Return the (X, Y) coordinate for the center point of the cell that contains the specified text.  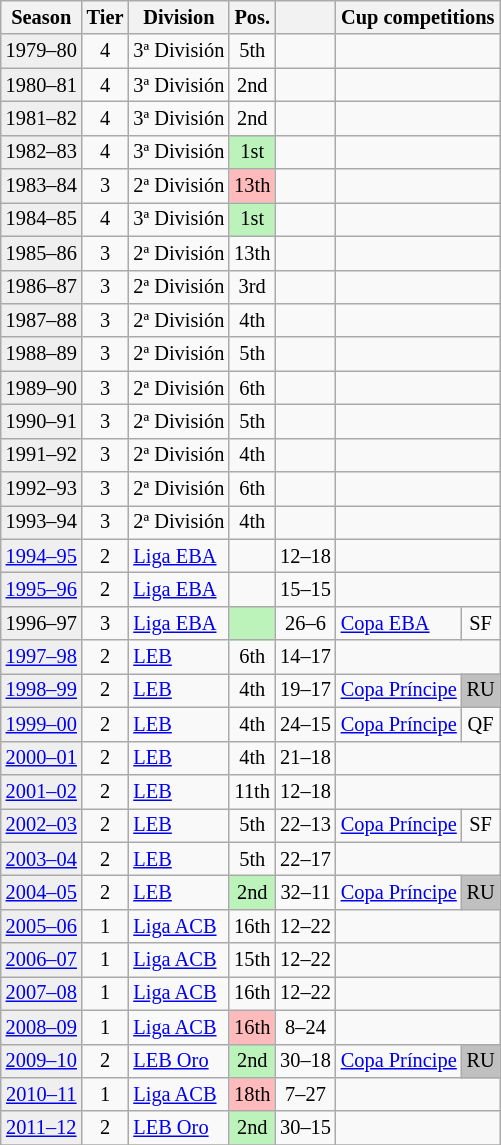
1990–91 (42, 421)
30–15 (306, 1128)
2006–07 (42, 960)
19–17 (306, 690)
26–6 (306, 623)
Cup competitions (418, 17)
1994–95 (42, 556)
2003–04 (42, 859)
Division (178, 17)
Tier (106, 17)
2005–06 (42, 926)
1993–94 (42, 522)
QF (481, 724)
1984–85 (42, 219)
1988–89 (42, 354)
2008–09 (42, 1027)
1989–90 (42, 388)
1985–86 (42, 253)
24–15 (306, 724)
Copa EBA (399, 623)
2002–03 (42, 825)
30–18 (306, 1061)
1992–93 (42, 489)
32–11 (306, 892)
2010–11 (42, 1094)
1979–80 (42, 51)
1999–00 (42, 724)
15th (252, 960)
8–24 (306, 1027)
1996–97 (42, 623)
2009–10 (42, 1061)
1998–99 (42, 690)
1987–88 (42, 320)
Pos. (252, 17)
1986–87 (42, 287)
Season (42, 17)
3rd (252, 287)
7–27 (306, 1094)
14–17 (306, 657)
2001–02 (42, 791)
11th (252, 791)
1991–92 (42, 455)
1997–98 (42, 657)
1995–96 (42, 589)
18th (252, 1094)
2004–05 (42, 892)
2011–12 (42, 1128)
2000–01 (42, 758)
22–13 (306, 825)
1982–83 (42, 152)
1981–82 (42, 118)
2007–08 (42, 993)
21–18 (306, 758)
22–17 (306, 859)
1980–81 (42, 85)
1983–84 (42, 186)
15–15 (306, 589)
